Extract the [x, y] coordinate from the center of the cell holding the provided text.  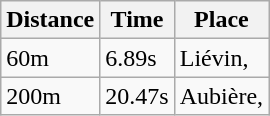
Time [137, 20]
Liévin, [221, 58]
6.89s [137, 58]
200m [50, 96]
Place [221, 20]
Distance [50, 20]
20.47s [137, 96]
Aubière, [221, 96]
60m [50, 58]
